Capture the cell that displays the provided text and extract its [x, y] central coordinate. 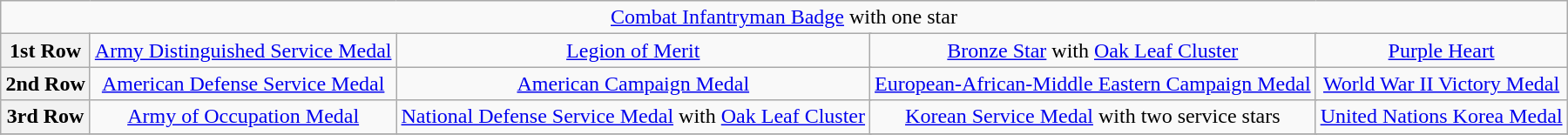
Korean Service Medal with two service stars [1093, 117]
National Defense Service Medal with Oak Leaf Cluster [633, 117]
European-African-Middle Eastern Campaign Medal [1093, 84]
American Defense Service Medal [243, 84]
American Campaign Medal [633, 84]
Legion of Merit [633, 51]
Purple Heart [1441, 51]
Army of Occupation Medal [243, 117]
Army Distinguished Service Medal [243, 51]
World War II Victory Medal [1441, 84]
3rd Row [45, 117]
Combat Infantryman Badge with one star [784, 17]
2nd Row [45, 84]
Bronze Star with Oak Leaf Cluster [1093, 51]
1st Row [45, 51]
United Nations Korea Medal [1441, 117]
